From the cell containing the given text, extract its center point as [x, y] coordinate. 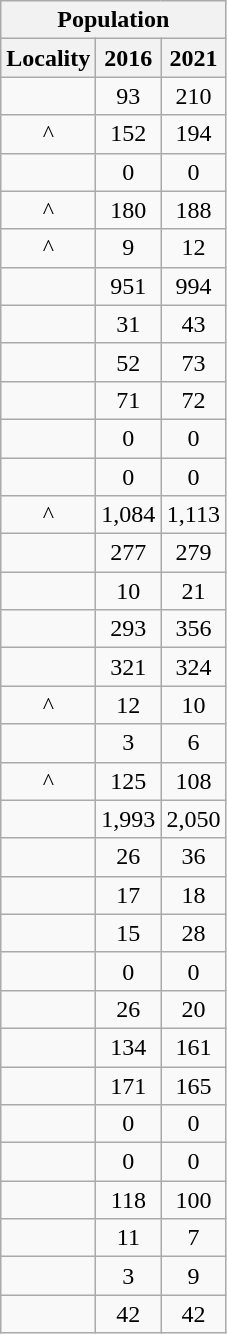
72 [194, 400]
Locality [48, 58]
1,113 [194, 515]
125 [128, 781]
171 [128, 1085]
994 [194, 286]
165 [194, 1085]
321 [128, 667]
356 [194, 629]
15 [128, 933]
73 [194, 362]
21 [194, 591]
11 [128, 1238]
17 [128, 895]
71 [128, 400]
277 [128, 553]
7 [194, 1238]
161 [194, 1047]
293 [128, 629]
31 [128, 324]
43 [194, 324]
210 [194, 96]
194 [194, 134]
324 [194, 667]
2016 [128, 58]
6 [194, 743]
152 [128, 134]
951 [128, 286]
188 [194, 210]
134 [128, 1047]
180 [128, 210]
118 [128, 1200]
100 [194, 1200]
279 [194, 553]
36 [194, 857]
1,993 [128, 819]
2,050 [194, 819]
20 [194, 1009]
1,084 [128, 515]
Population [114, 20]
52 [128, 362]
28 [194, 933]
2021 [194, 58]
108 [194, 781]
93 [128, 96]
18 [194, 895]
